Search for the cell housing the specified text and yield its (x, y) center coordinate. 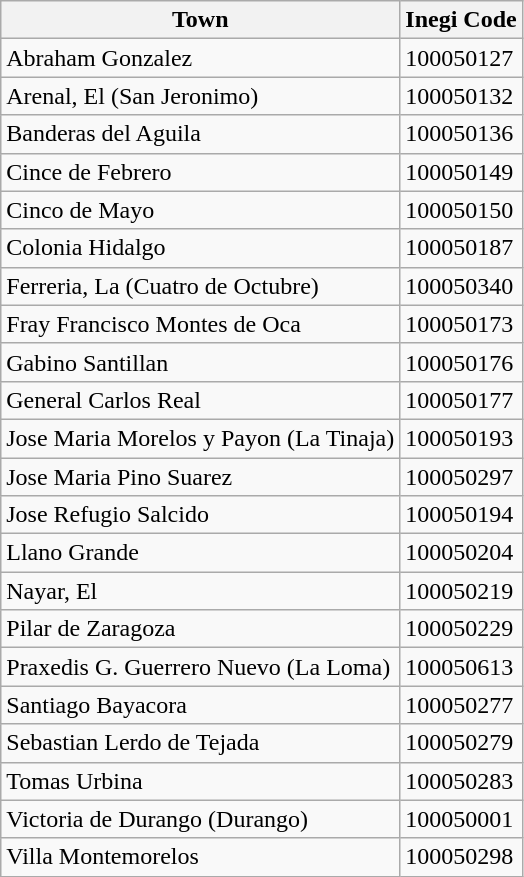
100050176 (461, 362)
Banderas del Aguila (200, 134)
Town (200, 20)
100050132 (461, 96)
100050177 (461, 400)
Santiago Bayacora (200, 705)
100050204 (461, 553)
100050283 (461, 781)
Tomas Urbina (200, 781)
Colonia Hidalgo (200, 248)
100050229 (461, 629)
Arenal, El (San Jeronimo) (200, 96)
100050219 (461, 591)
Ferreria, La (Cuatro de Octubre) (200, 286)
Llano Grande (200, 553)
Nayar, El (200, 591)
100050340 (461, 286)
100050187 (461, 248)
Inegi Code (461, 20)
Villa Montemorelos (200, 857)
100050279 (461, 743)
100050173 (461, 324)
Fray Francisco Montes de Oca (200, 324)
Gabino Santillan (200, 362)
Sebastian Lerdo de Tejada (200, 743)
100050613 (461, 667)
Abraham Gonzalez (200, 58)
100050150 (461, 210)
100050298 (461, 857)
100050136 (461, 134)
Praxedis G. Guerrero Nuevo (La Loma) (200, 667)
100050001 (461, 819)
100050127 (461, 58)
Jose Maria Pino Suarez (200, 477)
100050193 (461, 438)
100050194 (461, 515)
100050277 (461, 705)
100050297 (461, 477)
100050149 (461, 172)
General Carlos Real (200, 400)
Cinco de Mayo (200, 210)
Cince de Febrero (200, 172)
Victoria de Durango (Durango) (200, 819)
Pilar de Zaragoza (200, 629)
Jose Refugio Salcido (200, 515)
Jose Maria Morelos y Payon (La Tinaja) (200, 438)
